Capture the cell that displays the provided text and extract its [x, y] central coordinate. 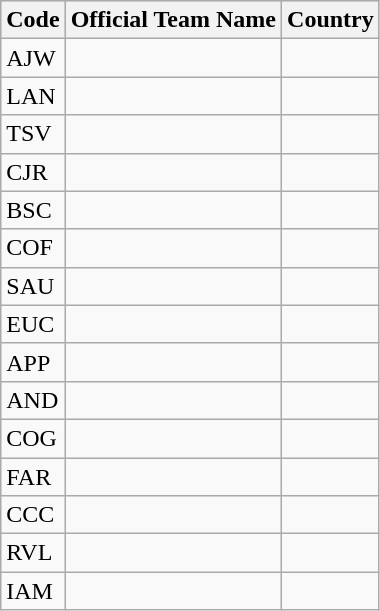
COF [33, 248]
CJR [33, 172]
AND [33, 400]
APP [33, 362]
BSC [33, 210]
Code [33, 20]
LAN [33, 96]
FAR [33, 477]
CCC [33, 515]
Country [331, 20]
TSV [33, 134]
EUC [33, 324]
RVL [33, 553]
IAM [33, 591]
SAU [33, 286]
Official Team Name [173, 20]
COG [33, 438]
AJW [33, 58]
